Return the [x, y] coordinate for the center point of the cell that contains the specified text.  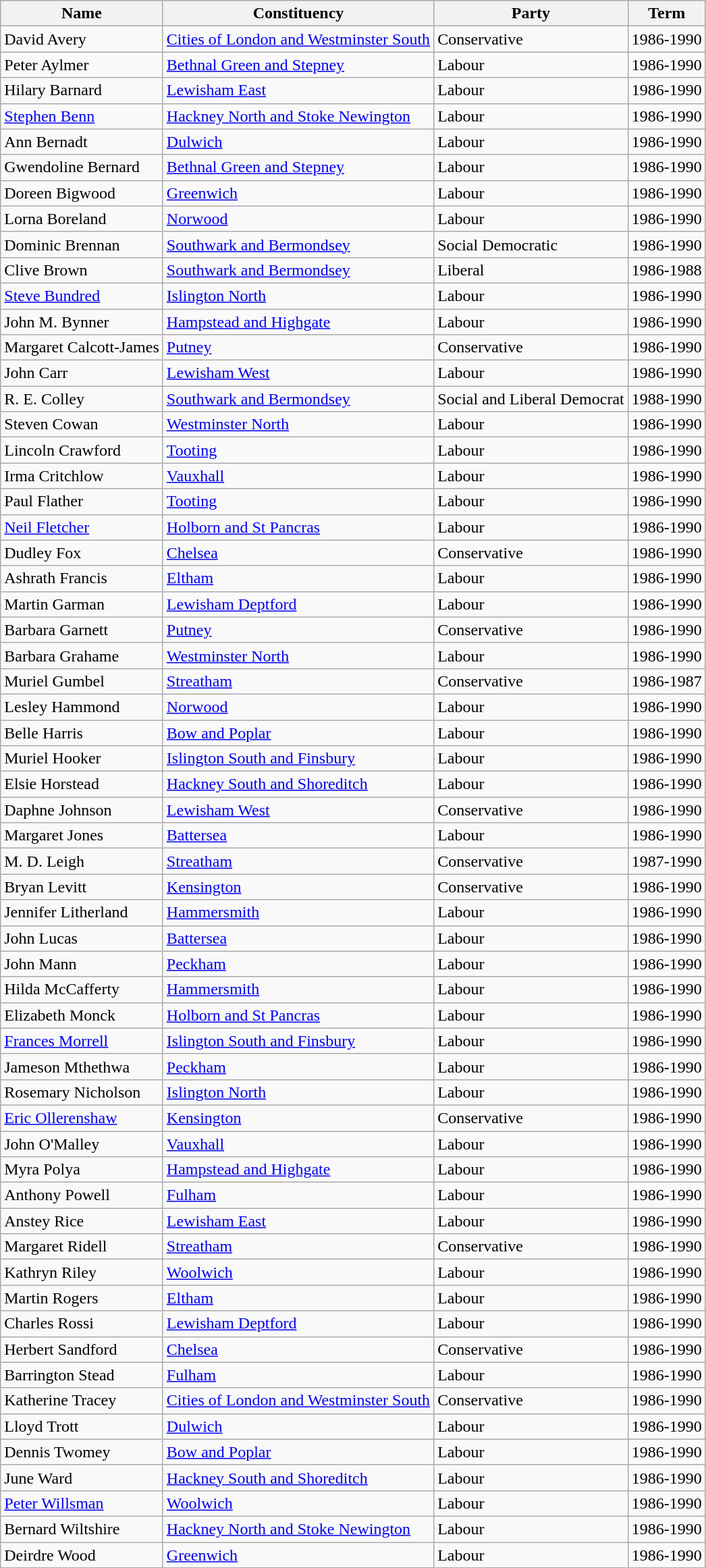
Margaret Calcott-James [82, 348]
Elsie Horstead [82, 784]
John Carr [82, 373]
Steven Cowan [82, 425]
Jennifer Litherland [82, 913]
Dudley Fox [82, 553]
Clive Brown [82, 270]
1986-1988 [667, 270]
Daphne Johnson [82, 810]
Belle Harris [82, 732]
Dominic Brennan [82, 244]
Martin Rogers [82, 1298]
1987-1990 [667, 861]
1988-1990 [667, 399]
Myra Polya [82, 1170]
Steve Bundred [82, 296]
Dennis Twomey [82, 1452]
Constituency [298, 13]
Peter Aylmer [82, 65]
Rosemary Nicholson [82, 1092]
R. E. Colley [82, 399]
Elizabeth Monck [82, 1015]
Anstey Rice [82, 1221]
Lincoln Crawford [82, 450]
June Ward [82, 1478]
Neil Fletcher [82, 527]
Muriel Gumbel [82, 681]
Margaret Ridell [82, 1247]
Gwendoline Bernard [82, 167]
Herbert Sandford [82, 1349]
Ashrath Francis [82, 578]
Stephen Benn [82, 116]
Jameson Mthethwa [82, 1066]
Social Democratic [531, 244]
Lloyd Trott [82, 1426]
Barbara Grahame [82, 655]
Social and Liberal Democrat [531, 399]
Doreen Bigwood [82, 193]
Irma Critchlow [82, 476]
Peter Willsman [82, 1503]
Lesley Hammond [82, 707]
Hilda McCafferty [82, 990]
Barbara Garnett [82, 630]
Term [667, 13]
Barrington Stead [82, 1375]
Bernard Wiltshire [82, 1529]
Lorna Boreland [82, 219]
Party [531, 13]
John Lucas [82, 938]
Charles Rossi [82, 1324]
Eric Ollerenshaw [82, 1118]
Kathryn Riley [82, 1272]
Frances Morrell [82, 1041]
Ann Bernadt [82, 142]
Deirdre Wood [82, 1555]
Liberal [531, 270]
M. D. Leigh [82, 861]
Anthony Powell [82, 1195]
Margaret Jones [82, 836]
John M. Bynner [82, 322]
1986-1987 [667, 681]
Bryan Levitt [82, 887]
Hilary Barnard [82, 90]
John O'Malley [82, 1144]
Katherine Tracey [82, 1401]
Name [82, 13]
Martin Garman [82, 604]
Paul Flather [82, 502]
David Avery [82, 39]
John Mann [82, 964]
Muriel Hooker [82, 759]
